From the cell containing the given text, extract its center point as (x, y) coordinate. 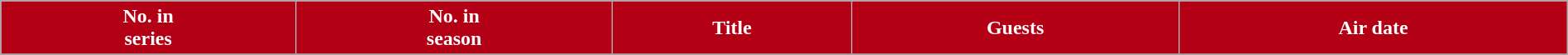
Air date (1374, 28)
Title (733, 28)
Guests (1015, 28)
No. inseason (455, 28)
No. inseries (149, 28)
